Determine the [x, y] coordinate at the center of the cell enclosing the given text.  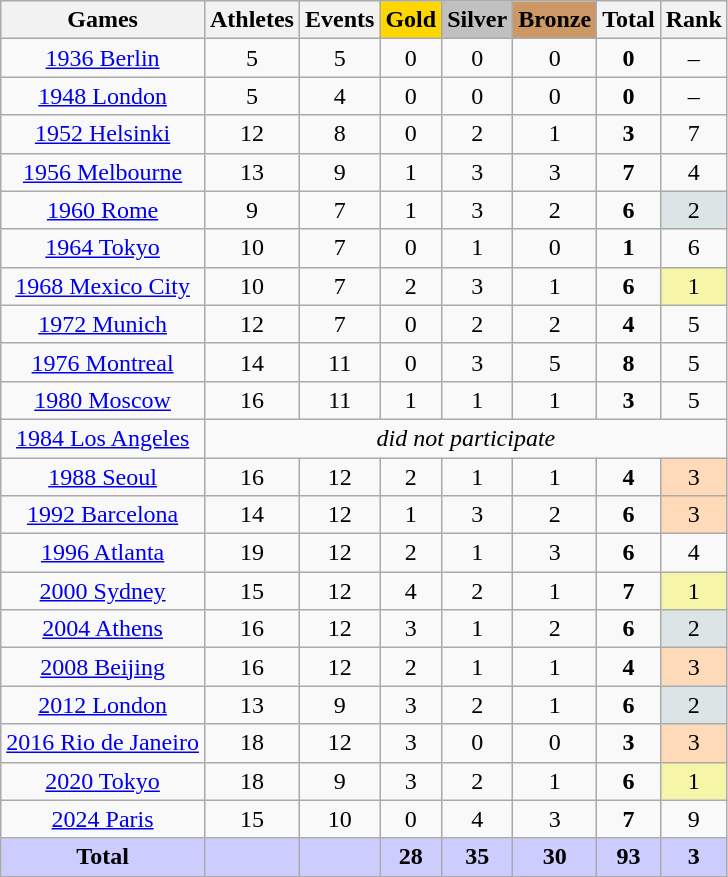
Events [339, 20]
1996 Atlanta [103, 553]
2024 Paris [103, 819]
1956 Melbourne [103, 172]
Athletes [252, 20]
2000 Sydney [103, 591]
30 [555, 857]
93 [629, 857]
1976 Montreal [103, 362]
1960 Rome [103, 210]
1984 Los Angeles [103, 438]
1936 Berlin [103, 58]
1968 Mexico City [103, 286]
Bronze [555, 20]
1952 Helsinki [103, 134]
1988 Seoul [103, 477]
1992 Barcelona [103, 515]
2020 Tokyo [103, 781]
35 [478, 857]
Silver [478, 20]
2016 Rio de Janeiro [103, 743]
2008 Beijing [103, 667]
2012 London [103, 705]
2004 Athens [103, 629]
Gold [411, 20]
28 [411, 857]
1972 Munich [103, 324]
Rank [694, 20]
did not participate [466, 438]
19 [252, 553]
1964 Tokyo [103, 248]
1980 Moscow [103, 400]
1948 London [103, 96]
Games [103, 20]
